Detect which cell encompasses the target text, then output its [X, Y] center coordinate. 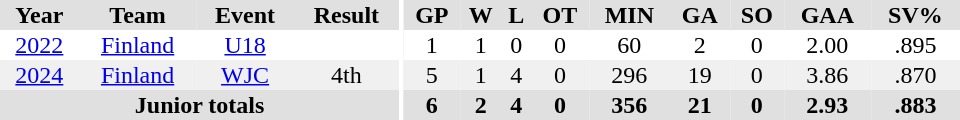
W [481, 15]
356 [630, 105]
Junior totals [200, 105]
GP [432, 15]
21 [700, 105]
U18 [244, 45]
GA [700, 15]
2022 [40, 45]
296 [630, 75]
GAA [828, 15]
4th [346, 75]
6 [432, 105]
WJC [244, 75]
2024 [40, 75]
.870 [916, 75]
OT [560, 15]
3.86 [828, 75]
60 [630, 45]
2.93 [828, 105]
Team [138, 15]
Event [244, 15]
Result [346, 15]
MIN [630, 15]
.895 [916, 45]
19 [700, 75]
2.00 [828, 45]
5 [432, 75]
.883 [916, 105]
Year [40, 15]
SO [757, 15]
L [516, 15]
SV% [916, 15]
